Identify which cell holds the provided text, then report its (x, y) central coordinate. 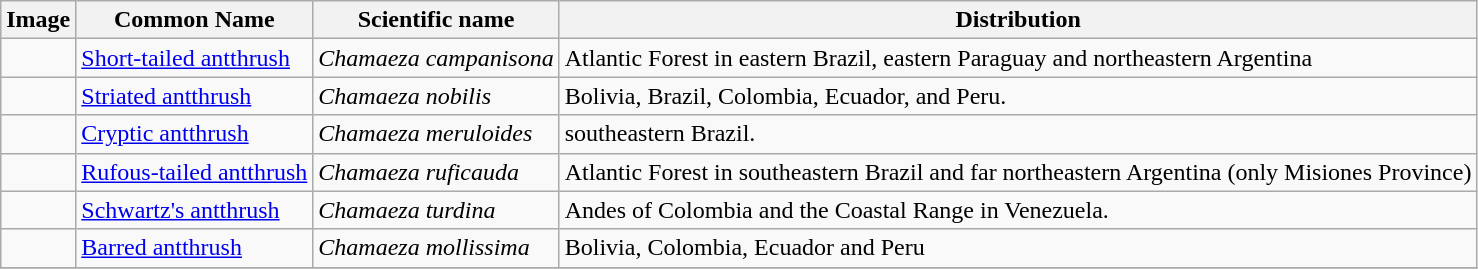
Chamaeza mollissima (436, 248)
Image (38, 20)
southeastern Brazil. (1018, 134)
Chamaeza ruficauda (436, 172)
Chamaeza meruloides (436, 134)
Chamaeza turdina (436, 210)
Scientific name (436, 20)
Schwartz's antthrush (194, 210)
Common Name (194, 20)
Bolivia, Brazil, Colombia, Ecuador, and Peru. (1018, 96)
Chamaeza campanisona (436, 58)
Short-tailed antthrush (194, 58)
Andes of Colombia and the Coastal Range in Venezuela. (1018, 210)
Atlantic Forest in southeastern Brazil and far northeastern Argentina (only Misiones Province) (1018, 172)
Distribution (1018, 20)
Striated antthrush (194, 96)
Rufous-tailed antthrush (194, 172)
Cryptic antthrush (194, 134)
Bolivia, Colombia, Ecuador and Peru (1018, 248)
Chamaeza nobilis (436, 96)
Barred antthrush (194, 248)
Atlantic Forest in eastern Brazil, eastern Paraguay and northeastern Argentina (1018, 58)
